Capture the cell that displays the provided text and extract its [X, Y] central coordinate. 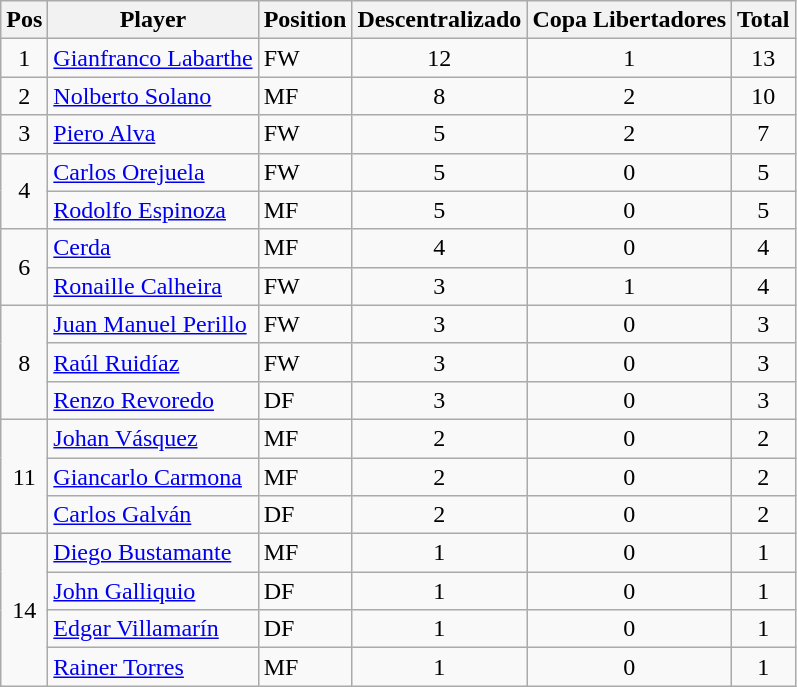
Position [305, 20]
Diego Bustamante [153, 553]
Edgar Villamarín [153, 629]
Total [764, 20]
Giancarlo Carmona [153, 477]
Player [153, 20]
11 [24, 476]
10 [764, 96]
12 [440, 58]
Rainer Torres [153, 667]
Juan Manuel Perillo [153, 324]
Rodolfo Espinoza [153, 210]
John Galliquio [153, 591]
6 [24, 267]
Gianfranco Labarthe [153, 58]
13 [764, 58]
Nolberto Solano [153, 96]
Descentralizado [440, 20]
Copa Libertadores [630, 20]
Raúl Ruidíaz [153, 362]
Cerda [153, 248]
Carlos Orejuela [153, 172]
7 [764, 134]
Ronaille Calheira [153, 286]
Piero Alva [153, 134]
Carlos Galván [153, 515]
14 [24, 610]
Pos [24, 20]
Renzo Revoredo [153, 400]
Johan Vásquez [153, 438]
